Identify which cell holds the provided text, then report its [x, y] central coordinate. 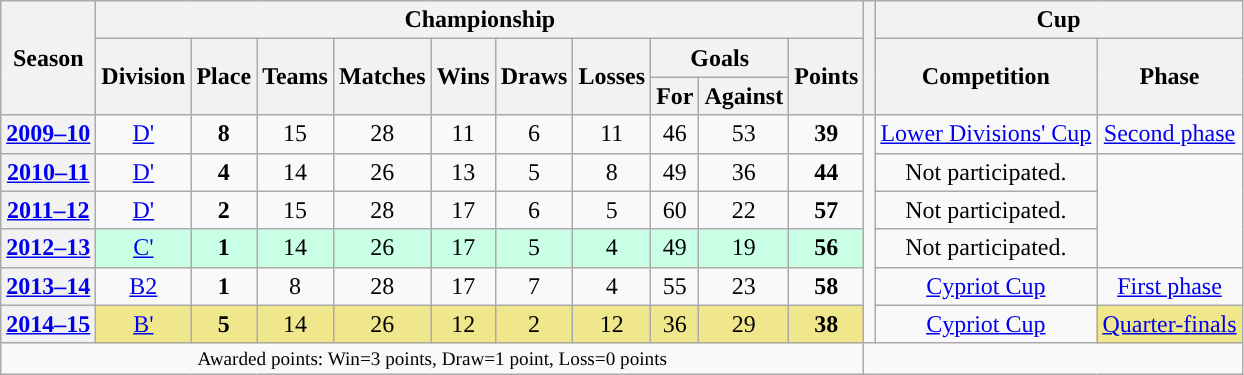
44 [826, 172]
Against [744, 96]
Cup [1058, 20]
2014–15 [48, 324]
2011–12 [48, 210]
2012–13 [48, 248]
13 [463, 172]
60 [675, 210]
2009–10 [48, 134]
38 [826, 324]
Β2 [144, 286]
58 [826, 286]
2010–11 [48, 172]
Second phase [1170, 134]
57 [826, 210]
Division [144, 77]
Quarter-finals [1170, 324]
B' [144, 324]
39 [826, 134]
Competition [986, 77]
Lower Divisions' Cup [986, 134]
7 [534, 286]
Season [48, 58]
55 [675, 286]
22 [744, 210]
Matches [382, 77]
Place [224, 77]
46 [675, 134]
19 [744, 248]
Awarded points: Win=3 points, Draw=1 point, Loss=0 points [432, 359]
2013–14 [48, 286]
Goals [720, 58]
Championship [480, 20]
23 [744, 286]
Teams [296, 77]
53 [744, 134]
29 [744, 324]
Losses [612, 77]
C' [144, 248]
56 [826, 248]
Points [826, 77]
First phase [1170, 286]
Wins [463, 77]
Phase [1170, 77]
Draws [534, 77]
For [675, 96]
